Pinpoint the cell where the given text exists, returning its (x, y) midpoint coordinate. 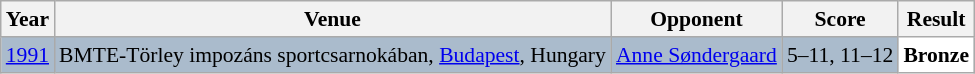
1991 (28, 55)
Anne Søndergaard (696, 55)
Venue (332, 19)
5–11, 11–12 (840, 55)
Year (28, 19)
BMTE-Törley impozáns sportcsarnokában, Budapest, Hungary (332, 55)
Bronze (936, 55)
Opponent (696, 19)
Score (840, 19)
Result (936, 19)
